Identify which cell holds the provided text, then report its [x, y] central coordinate. 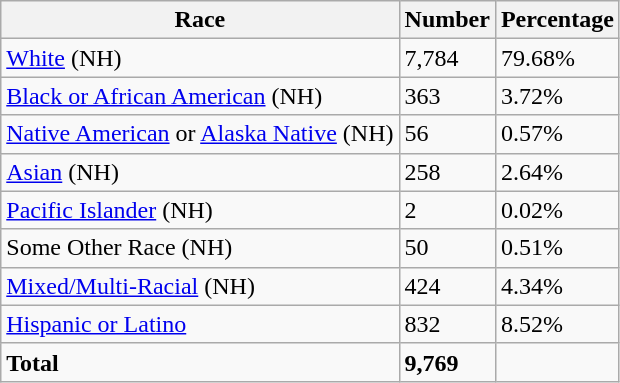
Some Other Race (NH) [200, 248]
79.68% [557, 58]
56 [447, 134]
Native American or Alaska Native (NH) [200, 134]
0.57% [557, 134]
Pacific Islander (NH) [200, 210]
Black or African American (NH) [200, 96]
Race [200, 20]
258 [447, 172]
Number [447, 20]
50 [447, 248]
8.52% [557, 324]
White (NH) [200, 58]
424 [447, 286]
Mixed/Multi-Racial (NH) [200, 286]
Total [200, 362]
3.72% [557, 96]
2.64% [557, 172]
363 [447, 96]
Hispanic or Latino [200, 324]
832 [447, 324]
Percentage [557, 20]
9,769 [447, 362]
0.51% [557, 248]
0.02% [557, 210]
Asian (NH) [200, 172]
7,784 [447, 58]
2 [447, 210]
4.34% [557, 286]
